Search for the cell housing the specified text and yield its [X, Y] center coordinate. 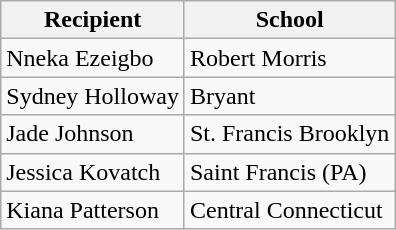
Sydney Holloway [93, 96]
Bryant [289, 96]
Nneka Ezeigbo [93, 58]
Central Connecticut [289, 210]
Recipient [93, 20]
Kiana Patterson [93, 210]
Saint Francis (PA) [289, 172]
School [289, 20]
Jessica Kovatch [93, 172]
Robert Morris [289, 58]
St. Francis Brooklyn [289, 134]
Jade Johnson [93, 134]
